Find where the given text appears and provide that cell's center as [x, y] coordinate. 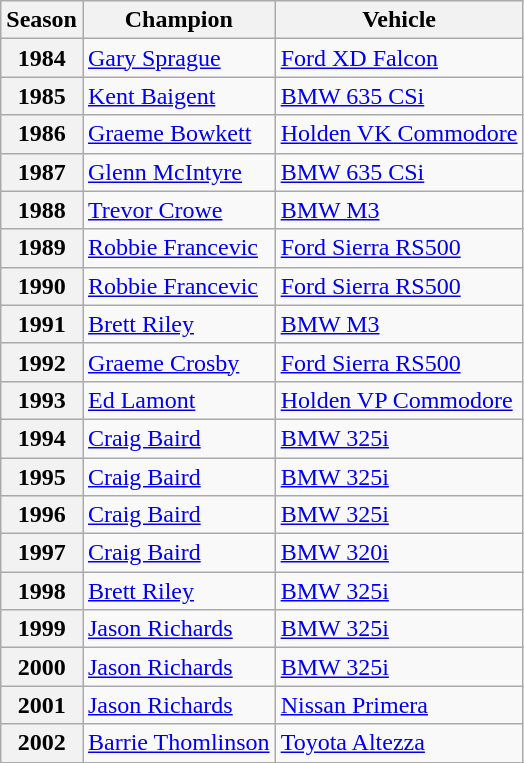
1990 [42, 286]
Holden VP Commodore [399, 400]
1989 [42, 248]
Glenn McIntyre [178, 172]
2002 [42, 743]
Trevor Crowe [178, 210]
Graeme Crosby [178, 362]
1996 [42, 515]
1985 [42, 96]
1997 [42, 553]
2000 [42, 667]
1998 [42, 591]
Barrie Thomlinson [178, 743]
1987 [42, 172]
1999 [42, 629]
Ed Lamont [178, 400]
Kent Baigent [178, 96]
1993 [42, 400]
1991 [42, 324]
2001 [42, 705]
Gary Sprague [178, 58]
BMW 320i [399, 553]
Graeme Bowkett [178, 134]
1995 [42, 477]
1994 [42, 438]
Holden VK Commodore [399, 134]
Nissan Primera [399, 705]
1988 [42, 210]
1984 [42, 58]
1986 [42, 134]
Vehicle [399, 20]
Champion [178, 20]
Ford XD Falcon [399, 58]
1992 [42, 362]
Toyota Altezza [399, 743]
Season [42, 20]
